Capture the cell that displays the provided text and extract its (x, y) central coordinate. 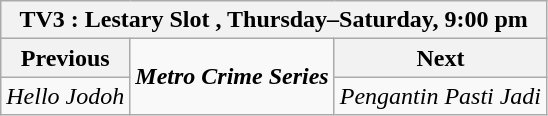
Previous (66, 58)
Metro Crime Series (232, 77)
Pengantin Pasti Jadi (440, 96)
TV3 : Lestary Slot , Thursday–Saturday, 9:00 pm (274, 20)
Hello Jodoh (66, 96)
Next (440, 58)
